Provide the [x, y] coordinate of the cell's center where the given text is located.  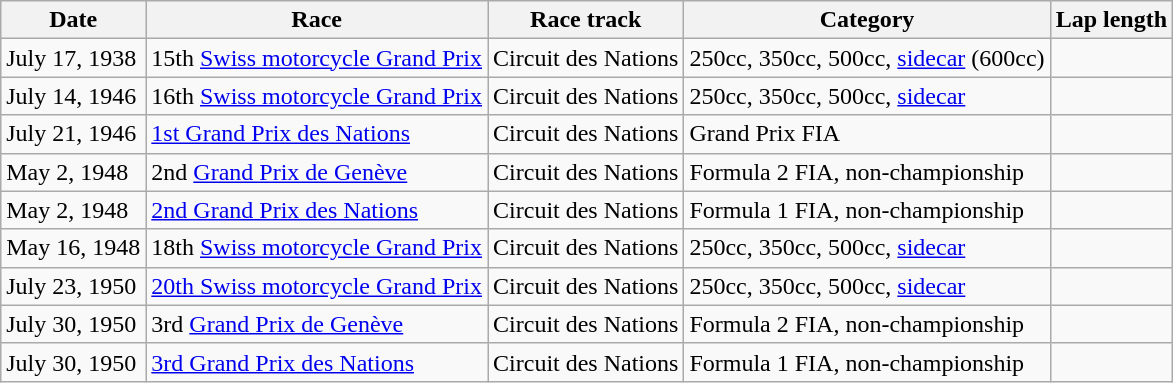
Grand Prix FIA [867, 134]
Category [867, 20]
3rd Grand Prix des Nations [317, 362]
July 14, 1946 [74, 96]
Date [74, 20]
20th Swiss motorcycle Grand Prix [317, 286]
250cc, 350cc, 500cc, sidecar (600cc) [867, 58]
May 16, 1948 [74, 248]
1st Grand Prix des Nations [317, 134]
16th Swiss motorcycle Grand Prix [317, 96]
July 23, 1950 [74, 286]
2nd Grand Prix de Genève [317, 172]
July 21, 1946 [74, 134]
Race [317, 20]
Race track [586, 20]
July 17, 1938 [74, 58]
15th Swiss motorcycle Grand Prix [317, 58]
3rd Grand Prix de Genève [317, 324]
18th Swiss motorcycle Grand Prix [317, 248]
Lap length [1111, 20]
2nd Grand Prix des Nations [317, 210]
